Provide the [X, Y] coordinate of the cell's center where the given text is located.  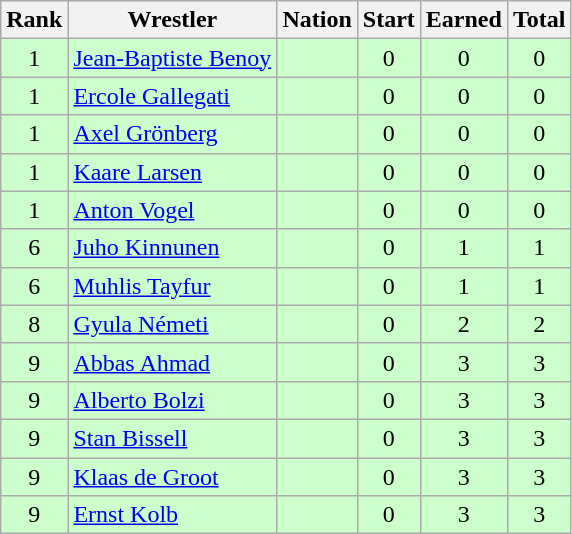
Gyula Németi [172, 324]
Muhlis Tayfur [172, 286]
Rank [34, 20]
Ernst Kolb [172, 515]
Alberto Bolzi [172, 400]
Stan Bissell [172, 438]
Earned [464, 20]
Start [388, 20]
Wrestler [172, 20]
Klaas de Groot [172, 477]
Kaare Larsen [172, 172]
8 [34, 324]
Jean-Baptiste Benoy [172, 58]
Abbas Ahmad [172, 362]
Ercole Gallegati [172, 96]
Nation [317, 20]
Axel Grönberg [172, 134]
Total [539, 20]
Anton Vogel [172, 210]
Juho Kinnunen [172, 248]
